Search for the cell housing the specified text and yield its [x, y] center coordinate. 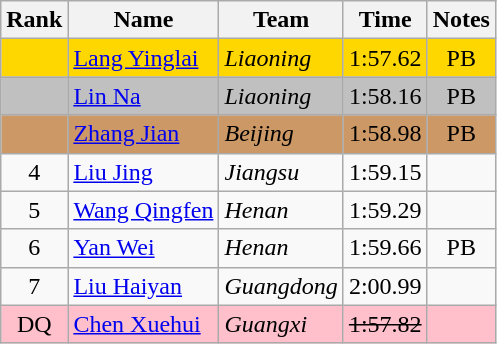
Notes [461, 20]
1:57.62 [385, 58]
4 [34, 172]
Zhang Jian [144, 134]
2:00.99 [385, 286]
5 [34, 210]
Chen Xuehui [144, 324]
Beijing [281, 134]
1:59.15 [385, 172]
Name [144, 20]
Lin Na [144, 96]
Wang Qingfen [144, 210]
Team [281, 20]
1:59.66 [385, 248]
Time [385, 20]
6 [34, 248]
DQ [34, 324]
1:58.16 [385, 96]
Liu Jing [144, 172]
1:59.29 [385, 210]
Lang Yinglai [144, 58]
1:57.82 [385, 324]
Liu Haiyan [144, 286]
1:58.98 [385, 134]
Yan Wei [144, 248]
7 [34, 286]
Rank [34, 20]
Guangdong [281, 286]
Jiangsu [281, 172]
Guangxi [281, 324]
